Return the (x, y) coordinate for the center point of the cell that contains the specified text.  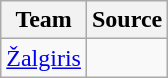
Source (126, 20)
Žalgiris (44, 58)
Team (44, 20)
